Identify which cell holds the provided text, then report its (x, y) central coordinate. 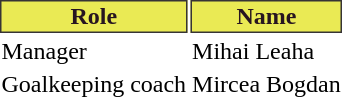
Manager (94, 51)
Role (94, 16)
